Return (x, y) of the center of cell containing provided text 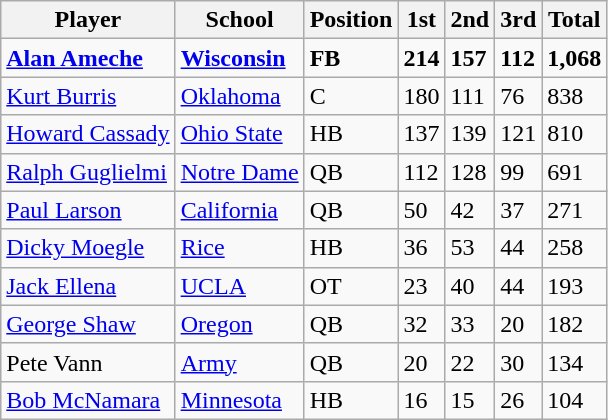
157 (470, 58)
810 (574, 134)
Army (240, 362)
30 (518, 362)
50 (422, 210)
137 (422, 134)
California (240, 210)
111 (470, 96)
School (240, 20)
32 (422, 324)
3rd (518, 20)
214 (422, 58)
Minnesota (240, 400)
53 (470, 248)
42 (470, 210)
76 (518, 96)
Kurt Burris (88, 96)
16 (422, 400)
Pete Vann (88, 362)
Alan Ameche (88, 58)
180 (422, 96)
258 (574, 248)
23 (422, 286)
271 (574, 210)
Position (351, 20)
FB (351, 58)
Player (88, 20)
121 (518, 134)
Ralph Guglielmi (88, 172)
Paul Larson (88, 210)
15 (470, 400)
Total (574, 20)
838 (574, 96)
Bob McNamara (88, 400)
128 (470, 172)
Howard Cassady (88, 134)
22 (470, 362)
Dicky Moegle (88, 248)
Rice (240, 248)
104 (574, 400)
139 (470, 134)
UCLA (240, 286)
Jack Ellena (88, 286)
33 (470, 324)
1st (422, 20)
1,068 (574, 58)
99 (518, 172)
Ohio State (240, 134)
OT (351, 286)
Wisconsin (240, 58)
36 (422, 248)
Notre Dame (240, 172)
Oregon (240, 324)
691 (574, 172)
134 (574, 362)
2nd (470, 20)
40 (470, 286)
Oklahoma (240, 96)
37 (518, 210)
George Shaw (88, 324)
182 (574, 324)
193 (574, 286)
26 (518, 400)
C (351, 96)
